Provide the [x, y] coordinate of the cell's center where the given text is located.  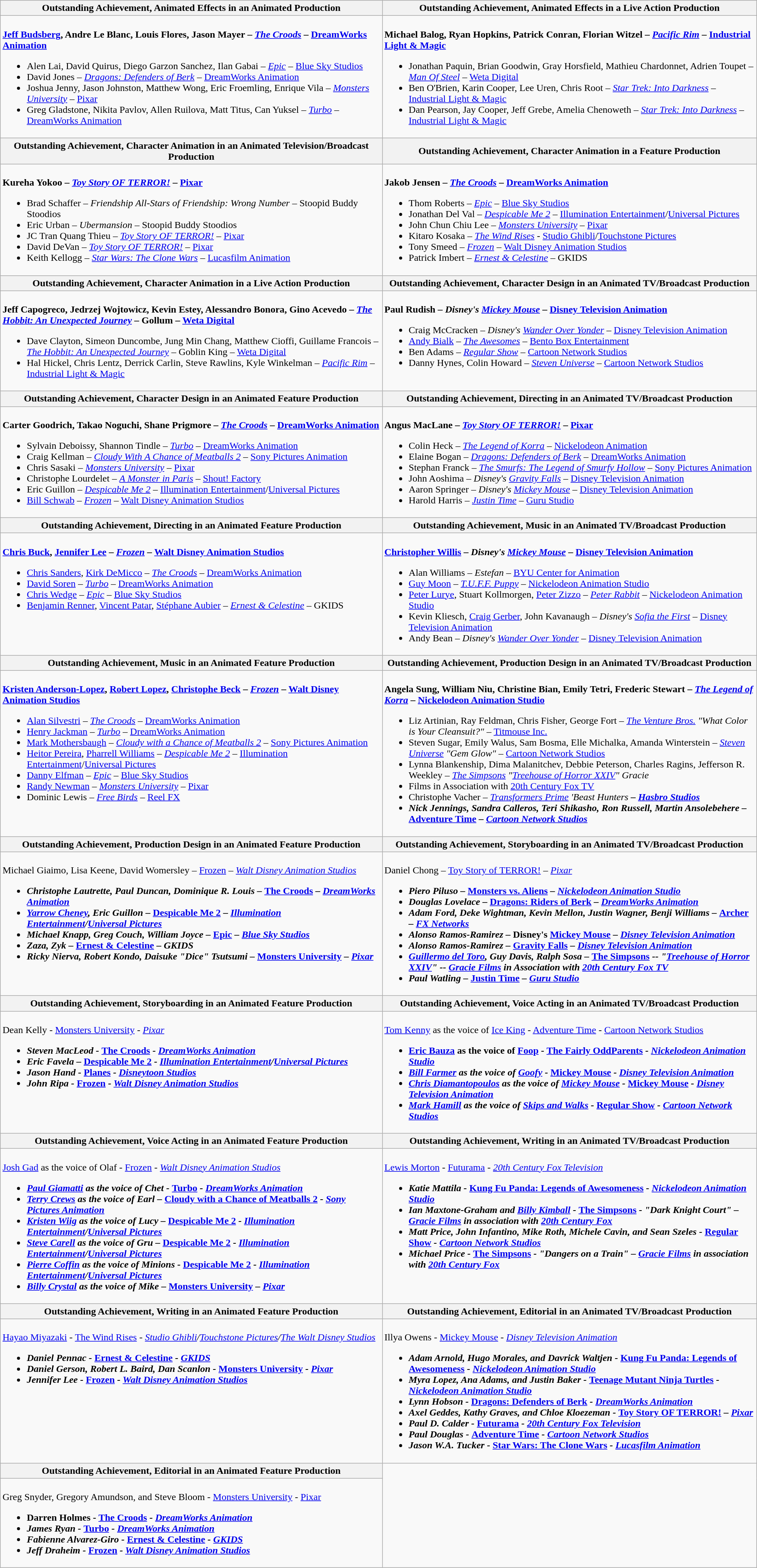
Outstanding Achievement, Music in an Animated TV/Broadcast Production [569, 525]
Outstanding Achievement, Storyboarding in an Animated TV/Broadcast Production [569, 844]
Outstanding Achievement, Character Design in an Animated TV/Broadcast Production [569, 283]
Outstanding Achievement, Character Animation in a Feature Production [569, 151]
Outstanding Achievement, Storyboarding in an Animated Feature Production [191, 1004]
Outstanding Achievement, Writing in an Animated TV/Broadcast Production [569, 1141]
Outstanding Achievement, Character Animation in a Live Action Production [191, 283]
Outstanding Achievement, Character Animation in an Animated Television/Broadcast Production [191, 151]
Outstanding Achievement, Directing in an Animated Feature Production [191, 525]
Outstanding Achievement, Voice Acting in an Animated TV/Broadcast Production [569, 1004]
Outstanding Achievement, Music in an Animated Feature Production [191, 663]
Outstanding Achievement, Writing in an Animated Feature Production [191, 1311]
Outstanding Achievement, Directing in an Animated TV/Broadcast Production [569, 399]
Outstanding Achievement, Production Design in an Animated Feature Production [191, 844]
Outstanding Achievement, Editorial in an Animated TV/Broadcast Production [569, 1311]
Outstanding Achievement, Editorial in an Animated Feature Production [191, 1471]
Outstanding Achievement, Animated Effects in a Live Action Production [569, 8]
Outstanding Achievement, Voice Acting in an Animated Feature Production [191, 1141]
Outstanding Achievement, Production Design in an Animated TV/Broadcast Production [569, 663]
Outstanding Achievement, Character Design in an Animated Feature Production [191, 399]
Outstanding Achievement, Animated Effects in an Animated Production [191, 8]
